Detect which cell encompasses the target text, then output its (x, y) center coordinate. 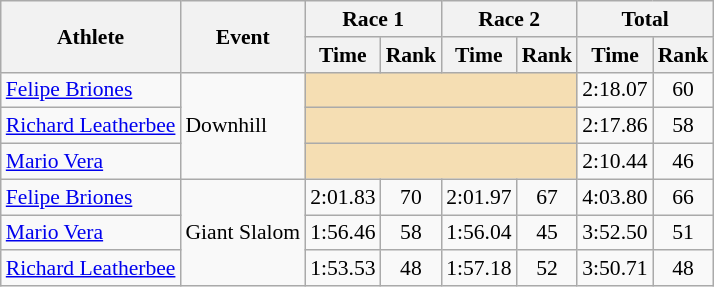
70 (412, 197)
67 (548, 197)
60 (684, 90)
2:01.97 (478, 197)
52 (548, 269)
46 (684, 162)
Race 2 (509, 19)
Athlete (91, 36)
1:56.04 (478, 233)
Event (242, 36)
2:01.83 (342, 197)
1:53.53 (342, 269)
2:10.44 (614, 162)
3:50.71 (614, 269)
2:18.07 (614, 90)
1:56.46 (342, 233)
2:17.86 (614, 126)
66 (684, 197)
Race 1 (373, 19)
1:57.18 (478, 269)
3:52.50 (614, 233)
Giant Slalom (242, 232)
4:03.80 (614, 197)
51 (684, 233)
Total (645, 19)
Downhill (242, 126)
45 (548, 233)
